Locate the cell with the specified text and output its (X, Y) center coordinate. 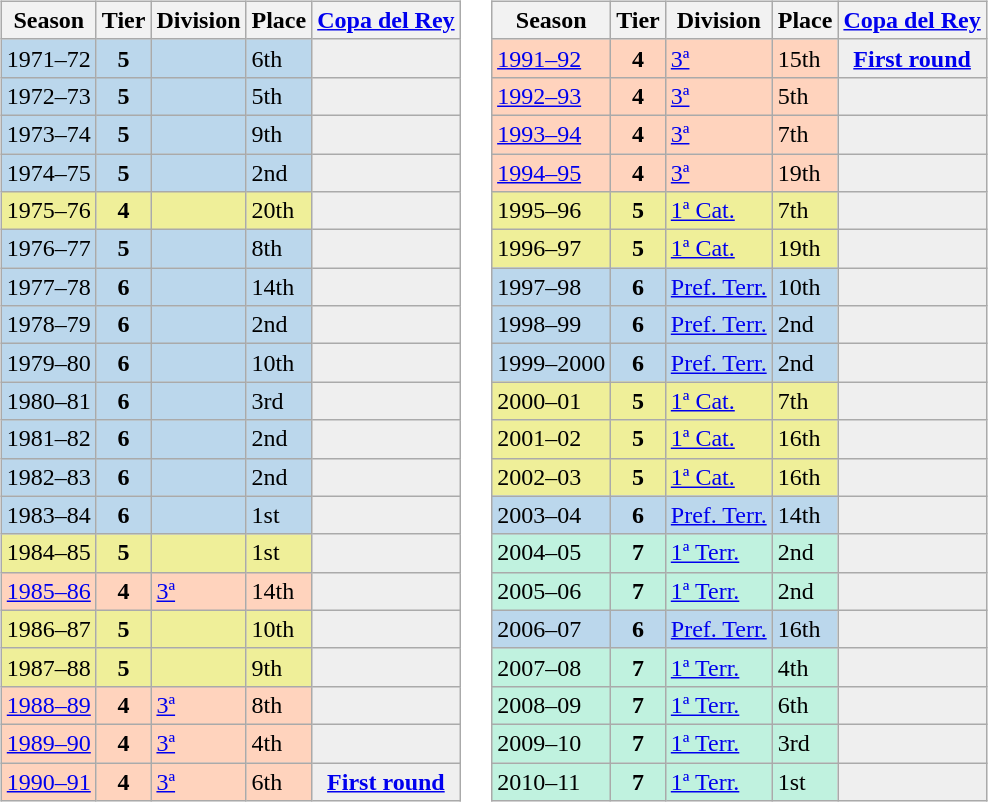
2000–01 (552, 401)
1985–86 (48, 591)
1982–83 (48, 477)
1995–96 (552, 211)
2001–02 (552, 439)
2004–05 (552, 553)
1977–78 (48, 287)
2002–03 (552, 477)
1994–95 (552, 173)
1979–80 (48, 363)
1983–84 (48, 515)
1984–85 (48, 553)
1998–99 (552, 325)
1988–89 (48, 705)
1992–93 (552, 96)
1976–77 (48, 249)
15th (805, 58)
1978–79 (48, 325)
2007–08 (552, 667)
1974–75 (48, 173)
20th (279, 211)
1999–2000 (552, 363)
2003–04 (552, 515)
2010–11 (552, 781)
1975–76 (48, 211)
1972–73 (48, 96)
1993–94 (552, 134)
1986–87 (48, 629)
1973–74 (48, 134)
1997–98 (552, 287)
2005–06 (552, 591)
1987–88 (48, 667)
2009–10 (552, 743)
1989–90 (48, 743)
2008–09 (552, 705)
1980–81 (48, 401)
1971–72 (48, 58)
1996–97 (552, 249)
1990–91 (48, 781)
2006–07 (552, 629)
1981–82 (48, 439)
1991–92 (552, 58)
